Locate the cell with the specified text and output its [X, Y] center coordinate. 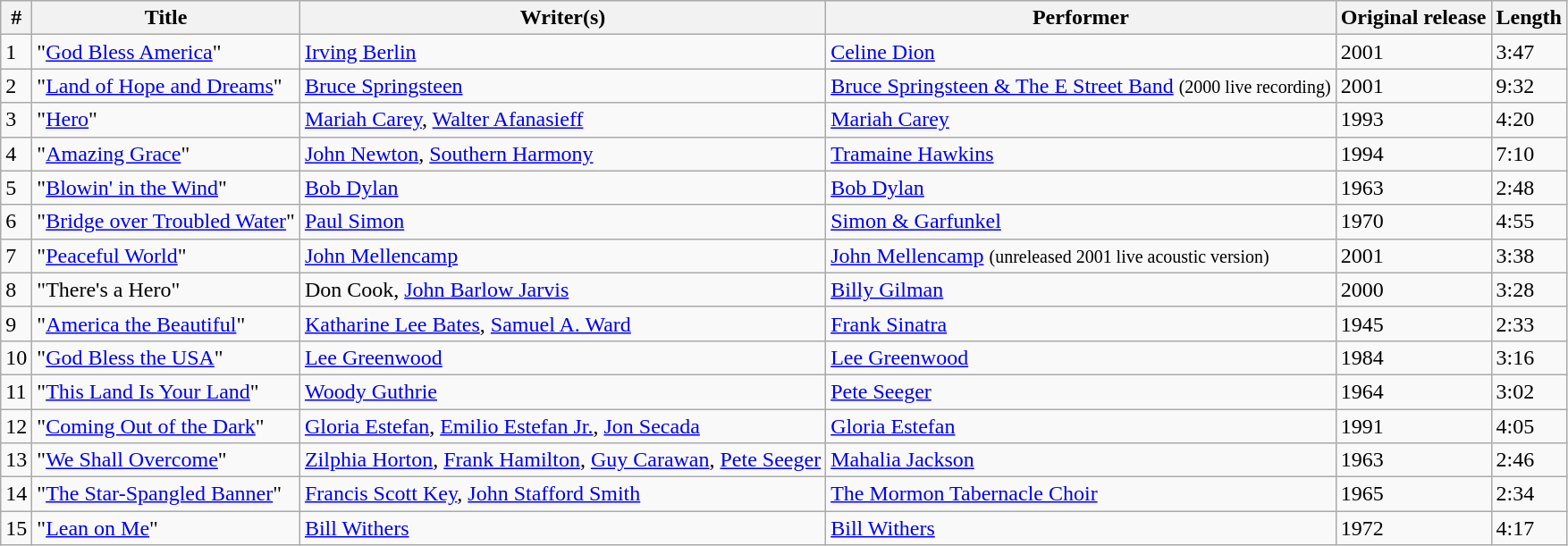
13 [16, 460]
Katharine Lee Bates, Samuel A. Ward [562, 323]
9 [16, 323]
3:38 [1529, 256]
Original release [1413, 18]
4:20 [1529, 120]
"Bridge over Troubled Water" [166, 222]
11 [16, 391]
"Blowin' in the Wind" [166, 188]
Irving Berlin [562, 52]
Bruce Springsteen [562, 86]
Frank Sinatra [1081, 323]
"Amazing Grace" [166, 154]
3:28 [1529, 290]
4:05 [1529, 426]
Paul Simon [562, 222]
1964 [1413, 391]
8 [16, 290]
"Hero" [166, 120]
"Peaceful World" [166, 256]
Tramaine Hawkins [1081, 154]
"Land of Hope and Dreams" [166, 86]
"God Bless America" [166, 52]
1991 [1413, 426]
9:32 [1529, 86]
Title [166, 18]
"We Shall Overcome" [166, 460]
1965 [1413, 494]
John Mellencamp [562, 256]
12 [16, 426]
# [16, 18]
"There's a Hero" [166, 290]
2:46 [1529, 460]
15 [16, 528]
1984 [1413, 357]
6 [16, 222]
"God Bless the USA" [166, 357]
Don Cook, John Barlow Jarvis [562, 290]
Gloria Estefan, Emilio Estefan Jr., Jon Secada [562, 426]
"This Land Is Your Land" [166, 391]
Mariah Carey, Walter Afanasieff [562, 120]
"The Star-Spangled Banner" [166, 494]
1 [16, 52]
Woody Guthrie [562, 391]
Writer(s) [562, 18]
1972 [1413, 528]
Francis Scott Key, John Stafford Smith [562, 494]
3 [16, 120]
4:17 [1529, 528]
Bruce Springsteen & The E Street Band (2000 live recording) [1081, 86]
The Mormon Tabernacle Choir [1081, 494]
3:02 [1529, 391]
"Coming Out of the Dark" [166, 426]
4:55 [1529, 222]
1945 [1413, 323]
Pete Seeger [1081, 391]
Gloria Estefan [1081, 426]
2:48 [1529, 188]
7:10 [1529, 154]
Zilphia Horton, Frank Hamilton, Guy Carawan, Pete Seeger [562, 460]
Length [1529, 18]
"America the Beautiful" [166, 323]
Celine Dion [1081, 52]
2000 [1413, 290]
14 [16, 494]
5 [16, 188]
1970 [1413, 222]
3:16 [1529, 357]
John Newton, Southern Harmony [562, 154]
2 [16, 86]
Mariah Carey [1081, 120]
1994 [1413, 154]
John Mellencamp (unreleased 2001 live acoustic version) [1081, 256]
Mahalia Jackson [1081, 460]
Performer [1081, 18]
Billy Gilman [1081, 290]
7 [16, 256]
1993 [1413, 120]
10 [16, 357]
2:33 [1529, 323]
"Lean on Me" [166, 528]
4 [16, 154]
Simon & Garfunkel [1081, 222]
2:34 [1529, 494]
3:47 [1529, 52]
